Return [X, Y] of the center of cell containing provided text 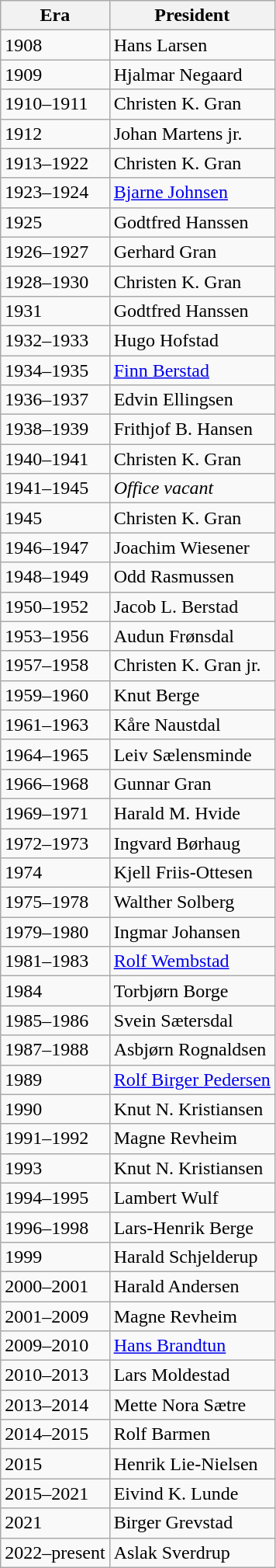
1941–1945 [55, 488]
Lambert Wulf [192, 1198]
Kjell Friis-Ottesen [192, 873]
Harald M. Hvide [192, 813]
1936–1937 [55, 400]
1957–1958 [55, 666]
1990 [55, 1109]
1964–1965 [55, 754]
1934–1935 [55, 370]
1953–1956 [55, 636]
1946–1947 [55, 548]
1950–1952 [55, 607]
Audun Frønsdal [192, 636]
Knut Berge [192, 695]
2022–present [55, 1552]
1928–1930 [55, 281]
Torbjørn Borge [192, 991]
Bjarne Johnsen [192, 193]
2010–2013 [55, 1375]
1987–1988 [55, 1050]
Hugo Hofstad [192, 340]
1961–1963 [55, 725]
1984 [55, 991]
Leiv Sælensminde [192, 754]
Gerhard Gran [192, 252]
1938–1939 [55, 429]
2014–2015 [55, 1434]
Henrik Lie-Nielsen [192, 1464]
1908 [55, 45]
Christen K. Gran jr. [192, 666]
Harald Schjelderup [192, 1257]
1996–1998 [55, 1227]
1913–1922 [55, 163]
1923–1924 [55, 193]
1945 [55, 518]
Gunnar Gran [192, 784]
1975–1978 [55, 902]
1932–1933 [55, 340]
1959–1960 [55, 695]
Lars Moldestad [192, 1375]
Aslak Sverdrup [192, 1552]
Rolf Birger Pedersen [192, 1080]
1912 [55, 134]
1993 [55, 1168]
1966–1968 [55, 784]
1974 [55, 873]
Rolf Barmen [192, 1434]
Odd Rasmussen [192, 577]
2001–2009 [55, 1316]
1989 [55, 1080]
Joachim Wiesener [192, 548]
Ingmar Johansen [192, 932]
President [192, 16]
Asbjørn Rognaldsen [192, 1050]
2021 [55, 1523]
2009–2010 [55, 1346]
1909 [55, 75]
Birger Grevstad [192, 1523]
2015–2021 [55, 1493]
1991–1992 [55, 1139]
Ingvard Børhaug [192, 843]
Rolf Wembstad [192, 961]
2000–2001 [55, 1286]
Lars-Henrik Berge [192, 1227]
Kåre Naustdal [192, 725]
Era [55, 16]
1972–1973 [55, 843]
1926–1927 [55, 252]
1910–1911 [55, 104]
Hans Brandtun [192, 1346]
1948–1949 [55, 577]
1985–1986 [55, 1020]
Office vacant [192, 488]
Eivind K. Lunde [192, 1493]
1940–1941 [55, 459]
Harald Andersen [192, 1286]
1979–1980 [55, 932]
2013–2014 [55, 1405]
Johan Martens jr. [192, 134]
Hans Larsen [192, 45]
Svein Sætersdal [192, 1020]
Jacob L. Berstad [192, 607]
Mette Nora Sætre [192, 1405]
1999 [55, 1257]
Finn Berstad [192, 370]
1969–1971 [55, 813]
1925 [55, 222]
Walther Solberg [192, 902]
Hjalmar Negaard [192, 75]
2015 [55, 1464]
Frithjof B. Hansen [192, 429]
1931 [55, 311]
1994–1995 [55, 1198]
1981–1983 [55, 961]
Edvin Ellingsen [192, 400]
